From the cell containing the given text, extract its center point as [X, Y] coordinate. 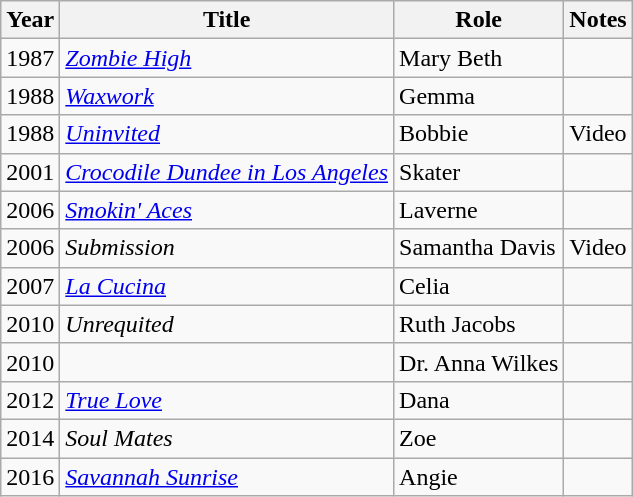
Role [479, 20]
Savannah Sunrise [227, 477]
Bobbie [479, 134]
2001 [30, 172]
Skater [479, 172]
Laverne [479, 210]
Waxwork [227, 96]
Celia [479, 286]
Mary Beth [479, 58]
La Cucina [227, 286]
Uninvited [227, 134]
Crocodile Dundee in Los Angeles [227, 172]
2014 [30, 438]
Smokin' Aces [227, 210]
Gemma [479, 96]
Zombie High [227, 58]
Year [30, 20]
2012 [30, 400]
Title [227, 20]
Notes [598, 20]
Dana [479, 400]
True Love [227, 400]
Soul Mates [227, 438]
Angie [479, 477]
Ruth Jacobs [479, 324]
Submission [227, 248]
1987 [30, 58]
Samantha Davis [479, 248]
Dr. Anna Wilkes [479, 362]
2007 [30, 286]
2016 [30, 477]
Zoe [479, 438]
Unrequited [227, 324]
